Identify which cell holds the provided text, then report its (X, Y) central coordinate. 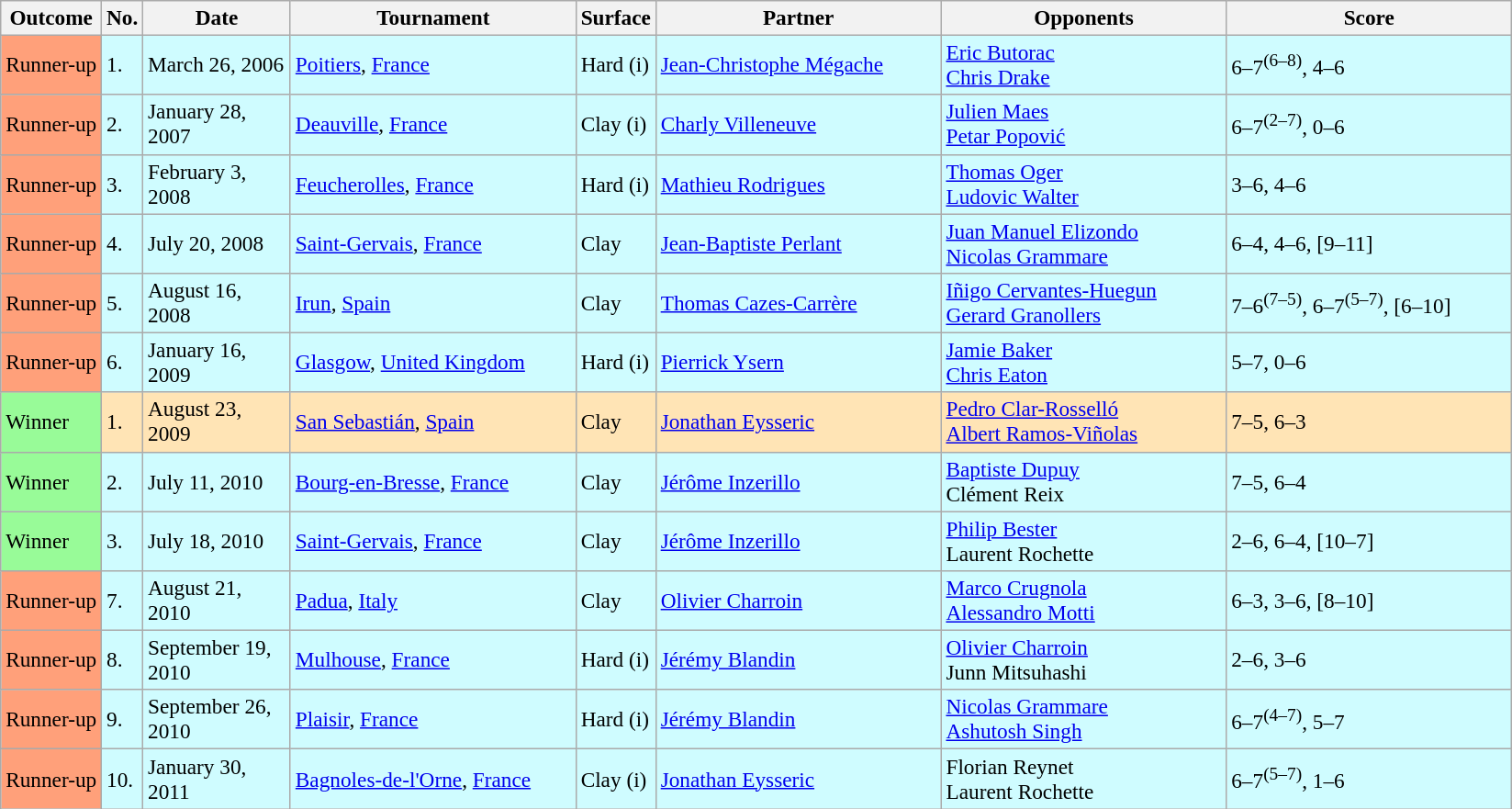
Philip Bester Laurent Rochette (1083, 540)
Olivier Charroin Junn Mitsuhashi (1083, 659)
5–7, 0–6 (1370, 362)
February 3, 2008 (217, 184)
Jean-Baptiste Perlant (799, 242)
Juan Manuel Elizondo Nicolas Grammare (1083, 242)
August 23, 2009 (217, 422)
July 11, 2010 (217, 481)
September 26, 2010 (217, 720)
Feucherolles, France (433, 184)
Padua, Italy (433, 601)
Jean-Christophe Mégache (799, 64)
Poitiers, France (433, 64)
Bagnoles-de-l'Orne, France (433, 779)
March 26, 2006 (217, 64)
July 18, 2010 (217, 540)
Surface (615, 17)
7–5, 6–3 (1370, 422)
6–7(4–7), 5–7 (1370, 720)
Mathieu Rodrigues (799, 184)
Score (1370, 17)
No. (123, 17)
Thomas Oger Ludovic Walter (1083, 184)
Jamie Baker Chris Eaton (1083, 362)
January 28, 2007 (217, 125)
9. (123, 720)
Charly Villeneuve (799, 125)
2–6, 3–6 (1370, 659)
Partner (799, 17)
6–4, 4–6, [9–11] (1370, 242)
Date (217, 17)
Nicolas Grammare Ashutosh Singh (1083, 720)
Thomas Cazes-Carrère (799, 303)
Eric Butorac Chris Drake (1083, 64)
Florian Reynet Laurent Rochette (1083, 779)
August 21, 2010 (217, 601)
4. (123, 242)
6–7(2–7), 0–6 (1370, 125)
Irun, Spain (433, 303)
Iñigo Cervantes-Huegun Gerard Granollers (1083, 303)
6–7(5–7), 1–6 (1370, 779)
5. (123, 303)
Mulhouse, France (433, 659)
6. (123, 362)
Bourg-en-Bresse, France (433, 481)
Pierrick Ysern (799, 362)
Glasgow, United Kingdom (433, 362)
Baptiste Dupuy Clément Reix (1083, 481)
7. (123, 601)
August 16, 2008 (217, 303)
July 20, 2008 (217, 242)
January 30, 2011 (217, 779)
10. (123, 779)
Pedro Clar-Rosselló Albert Ramos-Viñolas (1083, 422)
7–5, 6–4 (1370, 481)
September 19, 2010 (217, 659)
Olivier Charroin (799, 601)
2–6, 6–4, [10–7] (1370, 540)
3–6, 4–6 (1370, 184)
6–3, 3–6, [8–10] (1370, 601)
Marco Crugnola Alessandro Motti (1083, 601)
8. (123, 659)
Plaisir, France (433, 720)
San Sebastián, Spain (433, 422)
Opponents (1083, 17)
Julien Maes Petar Popović (1083, 125)
Outcome (51, 17)
7–6(7–5), 6–7(5–7), [6–10] (1370, 303)
Tournament (433, 17)
Deauville, France (433, 125)
January 16, 2009 (217, 362)
6–7(6–8), 4–6 (1370, 64)
